Extract the [x, y] coordinate from the center of the cell holding the provided text.  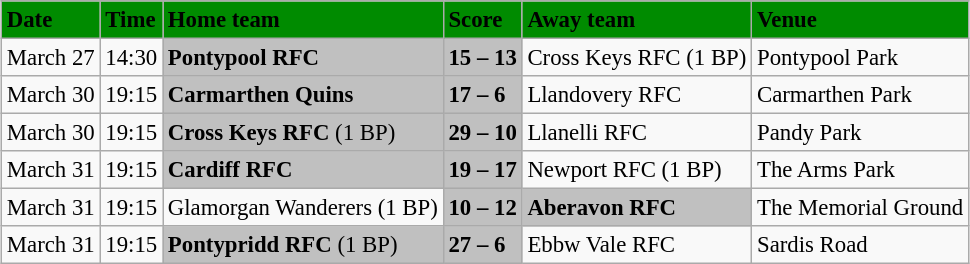
March 27 [50, 57]
19 – 17 [482, 170]
Pontypool Park [860, 57]
Newport RFC (1 BP) [637, 170]
Pontypridd RFC (1 BP) [304, 245]
Carmarthen Park [860, 95]
The Arms Park [860, 170]
Glamorgan Wanderers (1 BP) [304, 208]
The Memorial Ground [860, 208]
10 – 12 [482, 208]
15 – 13 [482, 57]
Away team [637, 20]
Pandy Park [860, 133]
Sardis Road [860, 245]
Pontypool RFC [304, 57]
Date [50, 20]
Llanelli RFC [637, 133]
Home team [304, 20]
Carmarthen Quins [304, 95]
27 – 6 [482, 245]
Cardiff RFC [304, 170]
17 – 6 [482, 95]
29 – 10 [482, 133]
14:30 [132, 57]
Venue [860, 20]
Time [132, 20]
Aberavon RFC [637, 208]
Llandovery RFC [637, 95]
Ebbw Vale RFC [637, 245]
Score [482, 20]
